Detect which cell encompasses the target text, then output its [x, y] center coordinate. 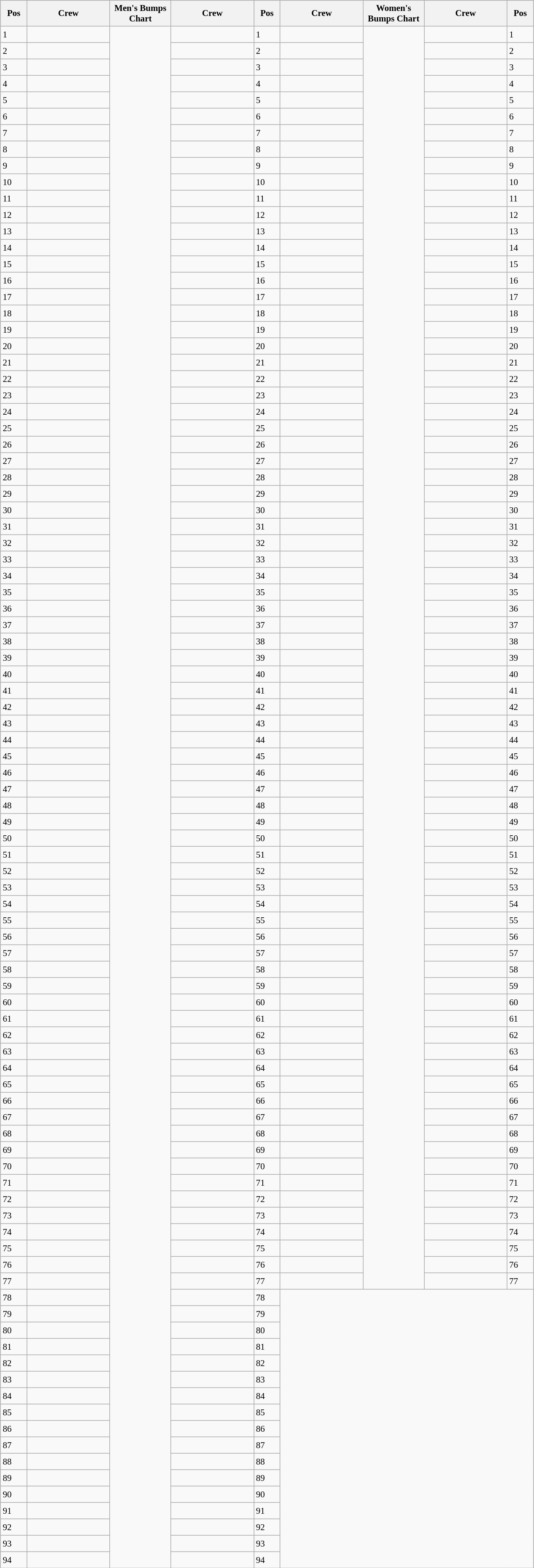
Women's Bumps Chart [394, 13]
Men's Bumps Chart [140, 13]
